Determine the (X, Y) coordinate at the center of the cell enclosing the given text.  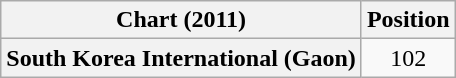
Position (408, 20)
Chart (2011) (182, 20)
South Korea International (Gaon) (182, 58)
102 (408, 58)
